From the cell containing the given text, extract its center point as [x, y] coordinate. 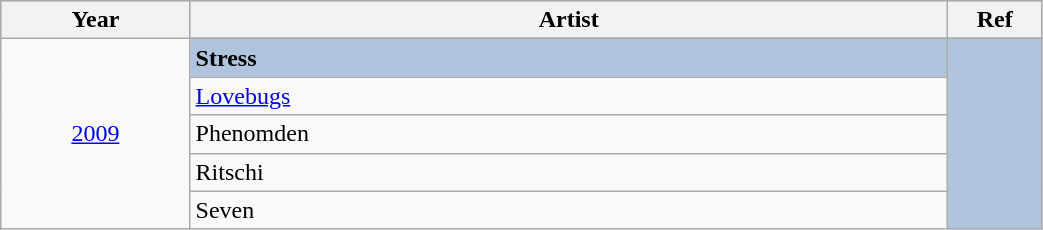
Lovebugs [568, 96]
Year [96, 20]
Seven [568, 210]
Ref [994, 20]
Ritschi [568, 172]
Stress [568, 58]
Phenomden [568, 134]
Artist [568, 20]
2009 [96, 134]
